From the cell containing the given text, extract its center point as [X, Y] coordinate. 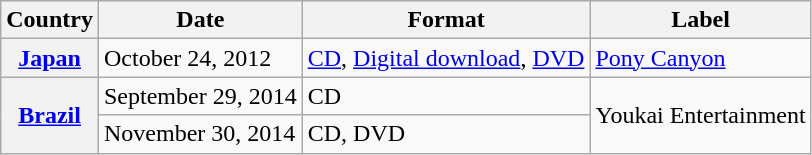
CD, Digital download, DVD [446, 58]
Japan [50, 58]
CD, DVD [446, 134]
Pony Canyon [700, 58]
Country [50, 20]
October 24, 2012 [200, 58]
Label [700, 20]
September 29, 2014 [200, 96]
Date [200, 20]
Brazil [50, 115]
CD [446, 96]
November 30, 2014 [200, 134]
Youkai Entertainment [700, 115]
Format [446, 20]
